Detect which cell encompasses the target text, then output its (X, Y) center coordinate. 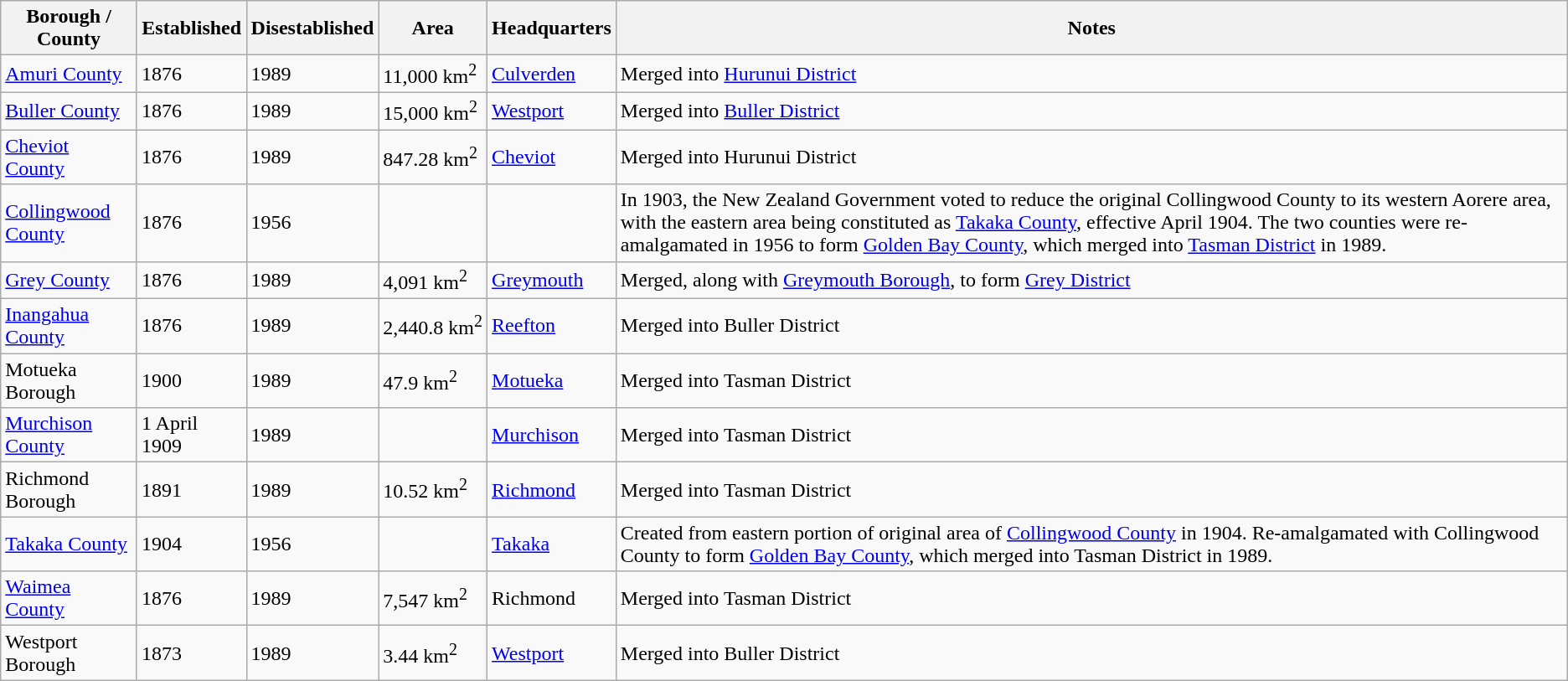
Richmond Borough (69, 489)
11,000 km2 (433, 74)
Disestablished (312, 28)
Takaka County (69, 544)
Greymouth (552, 280)
Borough / County (69, 28)
2,440.8 km2 (433, 327)
Motueka Borough (69, 380)
Takaka (552, 544)
Area (433, 28)
Motueka (552, 380)
15,000 km2 (433, 111)
Westport Borough (69, 653)
Merged, along with Greymouth Borough, to form Grey District (1091, 280)
Headquarters (552, 28)
Waimea County (69, 598)
Grey County (69, 280)
Amuri County (69, 74)
Murchison (552, 436)
Reefton (552, 327)
Established (191, 28)
Murchison County (69, 436)
Collingwood County (69, 223)
Notes (1091, 28)
4,091 km2 (433, 280)
1873 (191, 653)
Buller County (69, 111)
847.28 km2 (433, 157)
Cheviot County (69, 157)
1900 (191, 380)
1904 (191, 544)
10.52 km2 (433, 489)
3.44 km2 (433, 653)
1891 (191, 489)
Culverden (552, 74)
Inangahua County (69, 327)
47.9 km2 (433, 380)
Cheviot (552, 157)
1 April 1909 (191, 436)
7,547 km2 (433, 598)
